Capture the cell that displays the provided text and extract its (x, y) central coordinate. 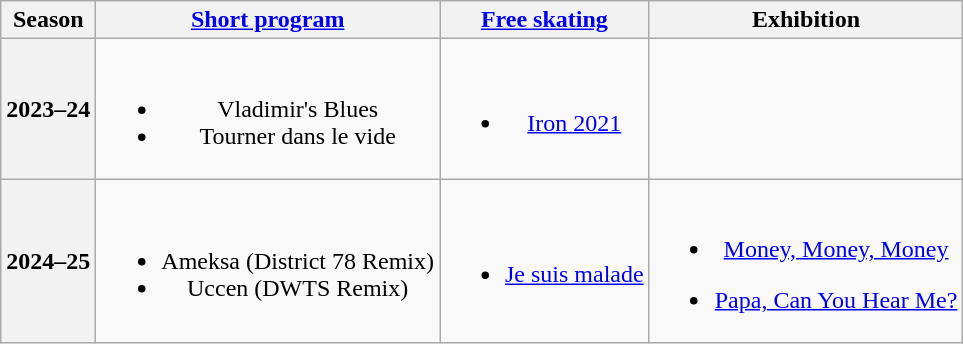
Free skating (545, 20)
Ameksa (District 78 Remix) Uccen (DWTS Remix) (268, 261)
2023–24 (48, 109)
2024–25 (48, 261)
Short program (268, 20)
Exhibition (806, 20)
Vladimir's Blues Tourner dans le vide (268, 109)
Season (48, 20)
Iron 2021 (545, 109)
Money, Money, Money Papa, Can You Hear Me? (806, 261)
Je suis malade (545, 261)
